Determine the (x, y) coordinate at the center of the cell enclosing the given text.  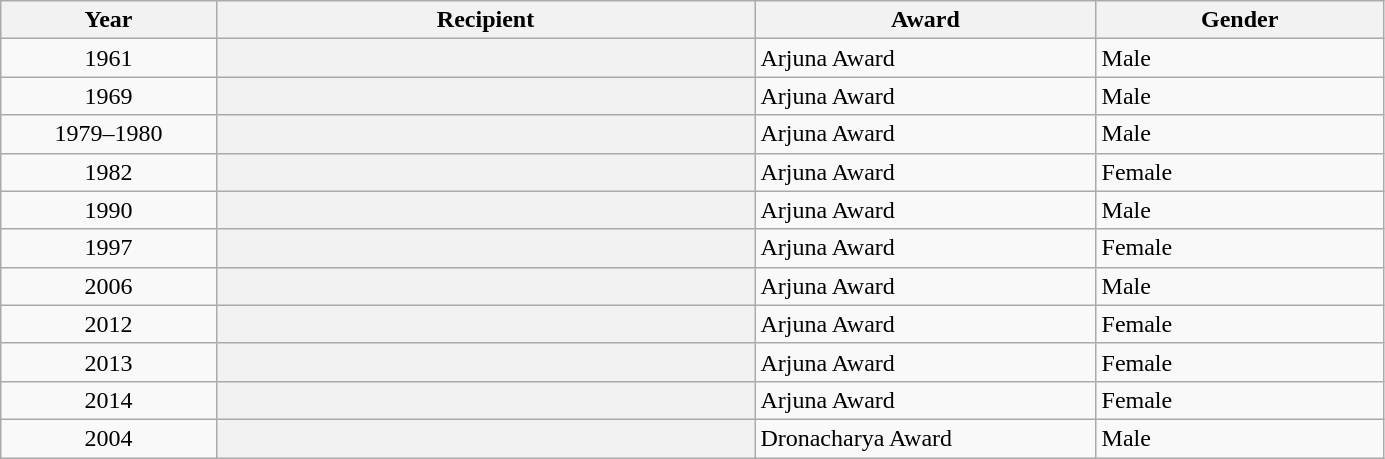
1961 (108, 58)
Recipient (486, 20)
2014 (108, 400)
1982 (108, 172)
Award (926, 20)
1997 (108, 248)
2006 (108, 286)
2012 (108, 324)
Dronacharya Award (926, 438)
2004 (108, 438)
Gender (1240, 20)
Year (108, 20)
1990 (108, 210)
1969 (108, 96)
1979–1980 (108, 134)
2013 (108, 362)
